Locate the cell with the specified text and output its (X, Y) center coordinate. 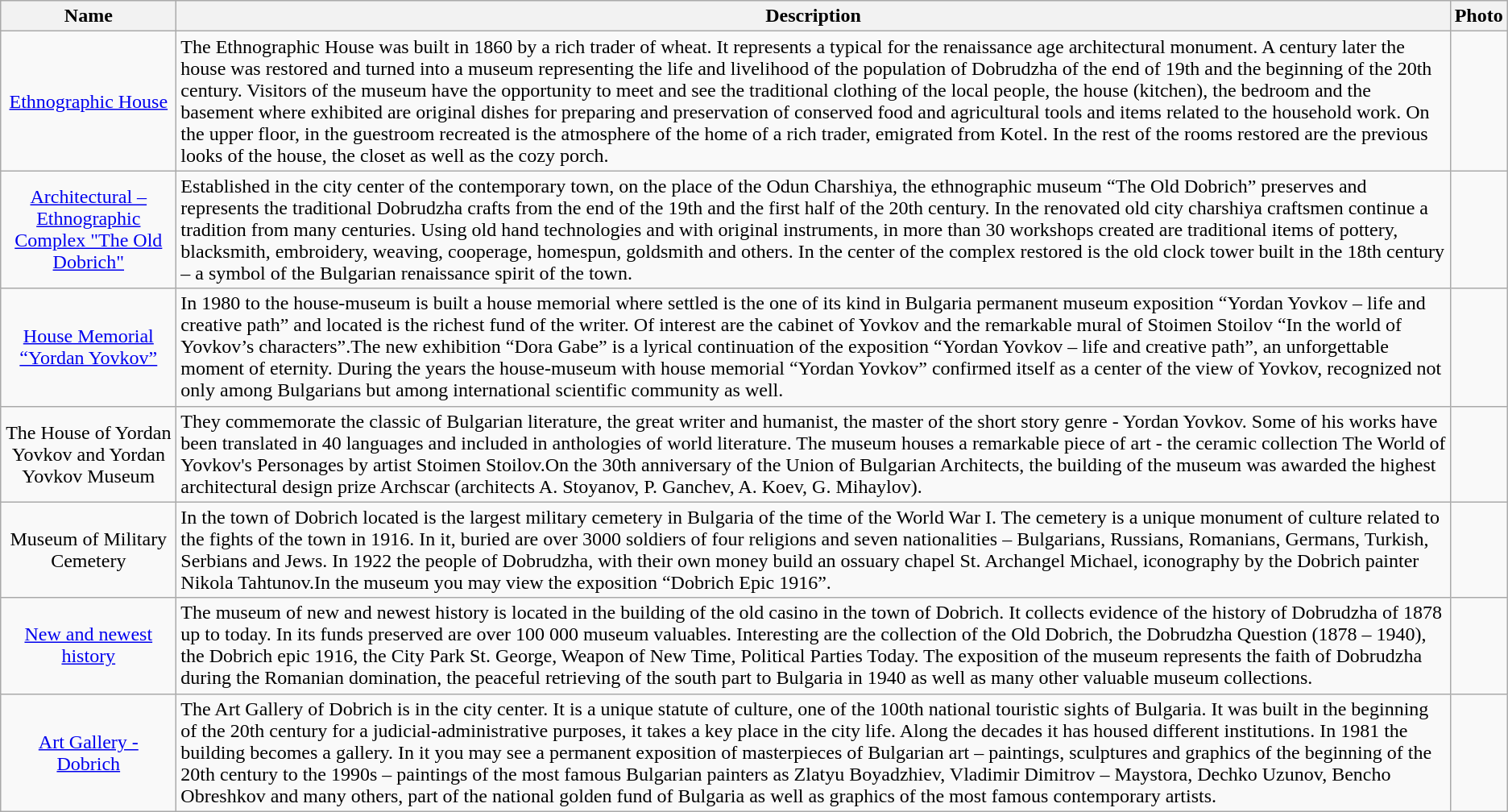
Art Gallery - Dobrich (89, 752)
Architectural – Ethnographic Complex "The Old Dobrich" (89, 230)
The House of Yordan Yovkov and Yordan Yovkov Museum (89, 454)
Photo (1479, 16)
House Memorial “Yordan Yovkov” (89, 347)
Ethnographic House (89, 101)
Description (814, 16)
Museum of Military Cemetery (89, 549)
Name (89, 16)
New and newest history (89, 646)
